Extract the (X, Y) coordinate from the center of the cell holding the provided text.  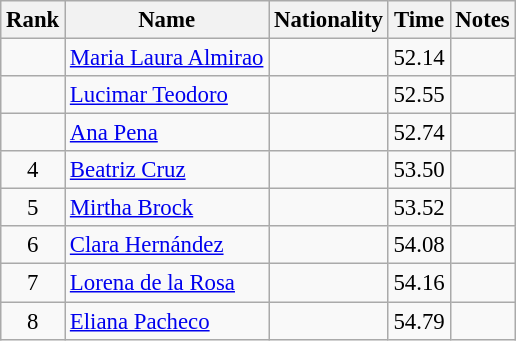
53.52 (419, 208)
Mirtha Brock (167, 208)
Beatriz Cruz (167, 170)
Clara Hernández (167, 245)
52.55 (419, 95)
Lucimar Teodoro (167, 95)
Rank (33, 20)
4 (33, 170)
Notes (482, 20)
8 (33, 321)
Lorena de la Rosa (167, 283)
54.08 (419, 245)
5 (33, 208)
52.74 (419, 133)
53.50 (419, 170)
Ana Pena (167, 133)
Name (167, 20)
54.79 (419, 321)
Time (419, 20)
Eliana Pacheco (167, 321)
Maria Laura Almirao (167, 58)
52.14 (419, 58)
7 (33, 283)
Nationality (328, 20)
6 (33, 245)
54.16 (419, 283)
